Return the (X, Y) coordinate for the center point of the cell that contains the specified text.  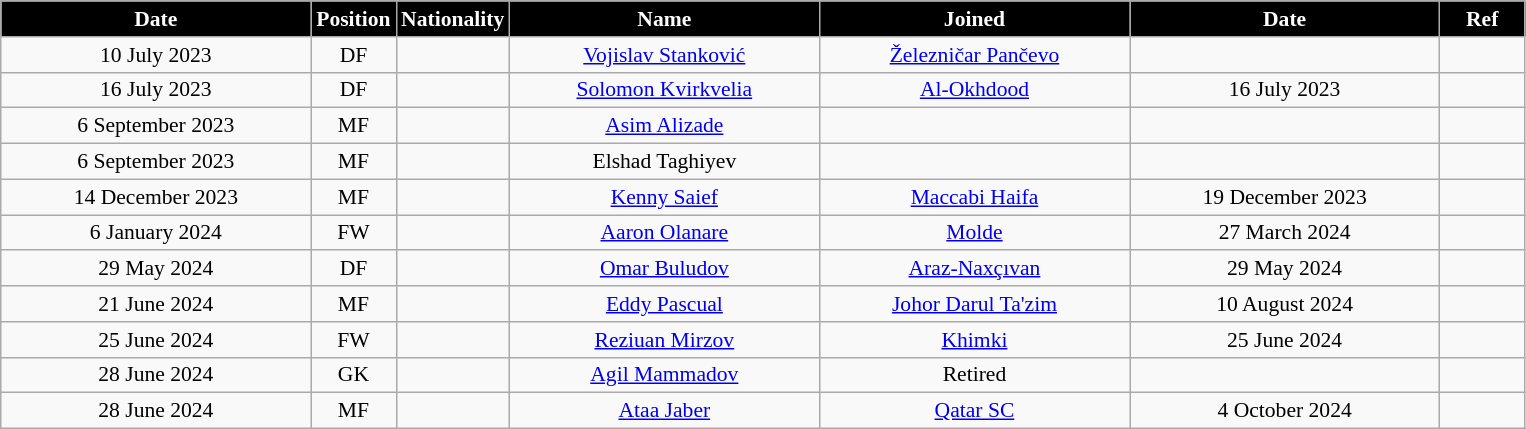
Molde (974, 233)
4 October 2024 (1285, 411)
21 June 2024 (156, 304)
Ref (1482, 19)
Kenny Saief (664, 197)
Reziuan Mirzov (664, 340)
Qatar SC (974, 411)
Johor Darul Ta'zim (974, 304)
Asim Alizade (664, 126)
Joined (974, 19)
Nationality (452, 19)
Position (354, 19)
Name (664, 19)
10 July 2023 (156, 55)
Retired (974, 375)
Eddy Pascual (664, 304)
27 March 2024 (1285, 233)
Khimki (974, 340)
Ataa Jaber (664, 411)
Agil Mammadov (664, 375)
Vojislav Stanković (664, 55)
Araz-Naxçıvan (974, 269)
GK (354, 375)
Elshad Taghiyev (664, 162)
Omar Buludov (664, 269)
14 December 2023 (156, 197)
Al-Okhdood (974, 90)
19 December 2023 (1285, 197)
10 August 2024 (1285, 304)
Železničar Pančevo (974, 55)
Maccabi Haifa (974, 197)
6 January 2024 (156, 233)
Aaron Olanare (664, 233)
Solomon Kvirkvelia (664, 90)
